Find where the given text appears and provide that cell's center as (X, Y) coordinate. 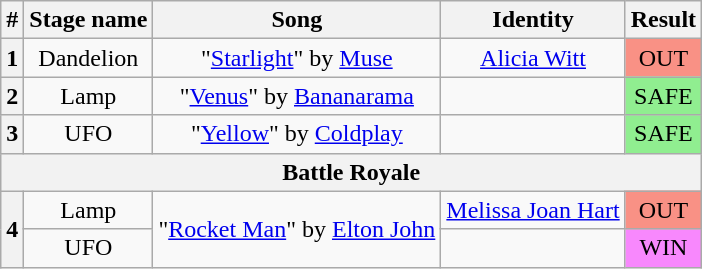
Stage name (88, 20)
2 (12, 96)
Battle Royale (352, 172)
"Yellow" by Coldplay (297, 134)
WIN (663, 248)
Melissa Joan Hart (533, 210)
1 (12, 58)
"Venus" by Bananarama (297, 96)
3 (12, 134)
Dandelion (88, 58)
Song (297, 20)
Identity (533, 20)
Result (663, 20)
"Starlight" by Muse (297, 58)
4 (12, 229)
"Rocket Man" by Elton John (297, 229)
# (12, 20)
Alicia Witt (533, 58)
